Provide the (x, y) coordinate of the cell's center where the given text is located.  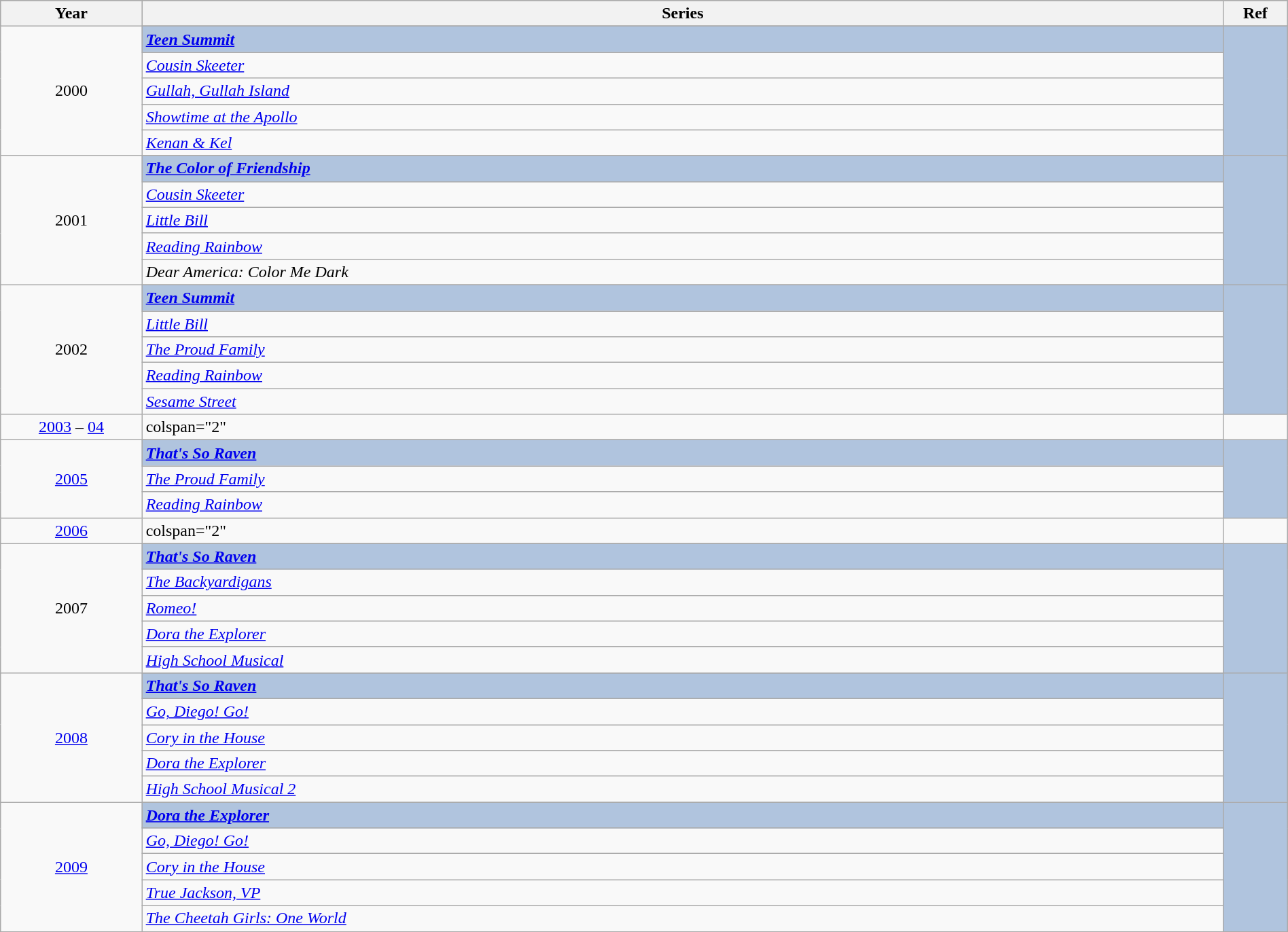
2008 (71, 737)
Romeo! (682, 608)
Kenan & Kel (682, 143)
Sesame Street (682, 401)
2006 (71, 531)
High School Musical (682, 660)
2000 (71, 91)
Ref (1255, 14)
2009 (71, 867)
2005 (71, 479)
The Backyardigans (682, 582)
2001 (71, 220)
Year (71, 14)
The Color of Friendship (682, 168)
Series (682, 14)
The Cheetah Girls: One World (682, 918)
Gullah, Gullah Island (682, 91)
2002 (71, 349)
High School Musical 2 (682, 789)
True Jackson, VP (682, 893)
2007 (71, 608)
Dear America: Color Me Dark (682, 272)
Showtime at the Apollo (682, 117)
2003 – 04 (71, 427)
